Capture the cell that displays the provided text and extract its [X, Y] central coordinate. 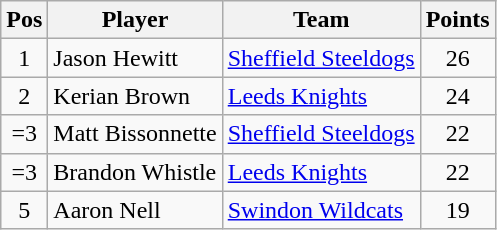
26 [458, 58]
Brandon Whistle [135, 172]
1 [24, 58]
Matt Bissonnette [135, 134]
Pos [24, 20]
Jason Hewitt [135, 58]
Kerian Brown [135, 96]
Points [458, 20]
5 [24, 210]
2 [24, 96]
Team [321, 20]
19 [458, 210]
Swindon Wildcats [321, 210]
Aaron Nell [135, 210]
Player [135, 20]
24 [458, 96]
